Provide the [X, Y] coordinate of the cell's center where the given text is located.  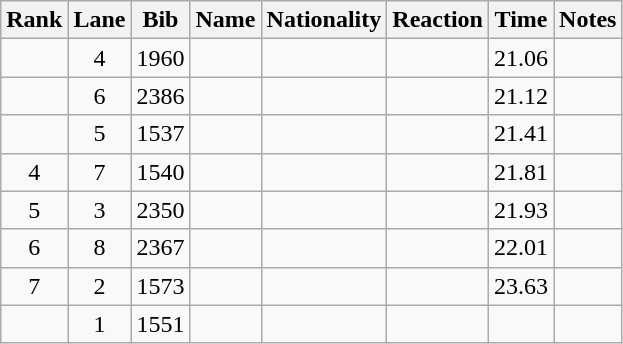
2350 [160, 210]
1537 [160, 134]
21.06 [520, 58]
Reaction [438, 20]
21.41 [520, 134]
3 [100, 210]
Notes [588, 20]
1 [100, 324]
Nationality [324, 20]
21.12 [520, 96]
Bib [160, 20]
Name [226, 20]
21.81 [520, 172]
2367 [160, 248]
2386 [160, 96]
Rank [34, 20]
Lane [100, 20]
23.63 [520, 286]
1540 [160, 172]
2 [100, 286]
1960 [160, 58]
22.01 [520, 248]
8 [100, 248]
1573 [160, 286]
1551 [160, 324]
21.93 [520, 210]
Time [520, 20]
